Extract the [X, Y] coordinate from the center of the cell holding the provided text.  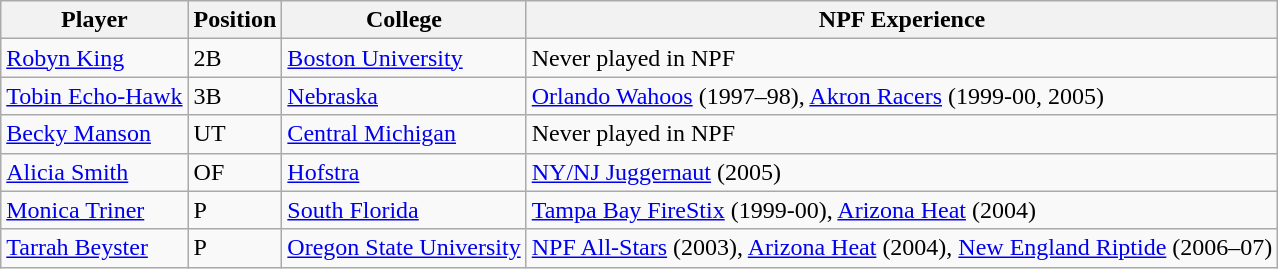
3B [235, 96]
2B [235, 58]
Nebraska [404, 96]
Tampa Bay FireStix (1999-00), Arizona Heat (2004) [902, 210]
Boston University [404, 58]
OF [235, 172]
Monica Triner [94, 210]
Oregon State University [404, 248]
NY/NJ Juggernaut (2005) [902, 172]
Player [94, 20]
Hofstra [404, 172]
NPF Experience [902, 20]
Alicia Smith [94, 172]
UT [235, 134]
Central Michigan [404, 134]
Orlando Wahoos (1997–98), Akron Racers (1999-00, 2005) [902, 96]
Tobin Echo-Hawk [94, 96]
Becky Manson [94, 134]
NPF All-Stars (2003), Arizona Heat (2004), New England Riptide (2006–07) [902, 248]
College [404, 20]
Robyn King [94, 58]
South Florida [404, 210]
Position [235, 20]
Tarrah Beyster [94, 248]
